Provide the [X, Y] coordinate of the cell's center where the given text is located.  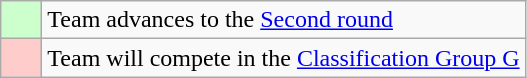
Team will compete in the Classification Group G [284, 58]
Team advances to the Second round [284, 20]
